Extract the (x, y) coordinate from the center of the cell holding the provided text.  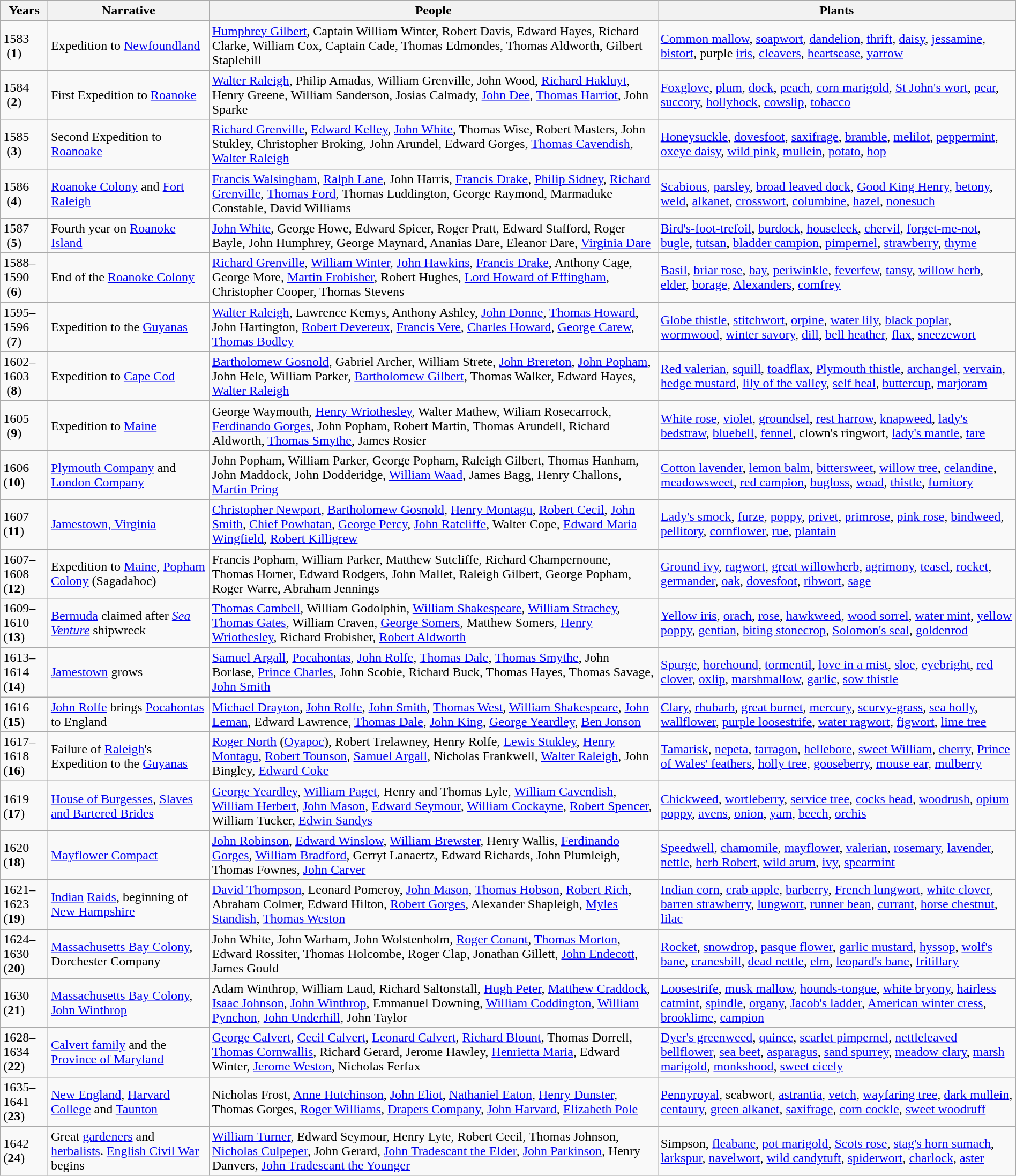
New England, Harvard College and Taunton (129, 1102)
Massachusetts Bay Colony, Dorchester Company (129, 954)
1621–1623(19) (25, 904)
1584 (2) (25, 95)
Chickweed, wortleberry, service tree, cocks head, woodrush, opium poppy, avens, onion, yam, beech, orchis (836, 806)
1606(10) (25, 475)
Expedition to the Guyanas (129, 327)
1616(15) (25, 715)
Calvert family and the Province of Maryland (129, 1052)
1630(21) (25, 1003)
Spurge, horehound, tormentil, love in a mist, sloe, eyebright, red clover, oxlip, marshmallow, garlic, sow thistle (836, 672)
1607–1608(12) (25, 573)
Jamestown, Virginia (129, 524)
Plymouth Company and London Company (129, 475)
Basil, briar rose, bay, periwinkle, feverfew, tansy, willow herb, elder, borage, Alexanders, comfrey (836, 278)
1609–1610(13) (25, 623)
1635–1641(23) (25, 1102)
Failure of Raleigh's Expedition to the Guyanas (129, 756)
1595–1596 (7) (25, 327)
Second Expedition to Roanoake (129, 144)
Jamestown grows (129, 672)
Lady's smock, furze, poppy, privet, primrose, pink rose, bindweed, pellitory, cornflower, rue, plantain (836, 524)
1619(17) (25, 806)
1587 (5) (25, 236)
Massachusetts Bay Colony, John Winthrop (129, 1003)
Expedition to Maine (129, 425)
1605 (9) (25, 425)
Cotton lavender, lemon balm, bittersweet, willow tree, celandine, meadowsweet, red campion, bugloss, woad, thistle, fumitory (836, 475)
Simpson, fleabane, pot marigold, Scots rose, stag's horn sumach, larkspur, navelwort, wild candytuft, spiderwort, charlock, aster (836, 1151)
End of the Roanoke Colony (129, 278)
1613–1614(14) (25, 672)
Bird's-foot-trefoil, burdock, houseleek, chervil, forget-me-not, bugle, tutsan, bladder campion, pimpernel, strawberry, thyme (836, 236)
1642(24) (25, 1151)
Indian corn, crab apple, barberry, French lungwort, white clover, barren strawberry, lungwort, runner bean, currant, horse chestnut, lilac (836, 904)
Roanoke Colony and Fort Raleigh (129, 193)
Speedwell, chamomile, mayflower, valerian, rosemary, lavender, nettle, herb Robert, wild arum, ivy, spearmint (836, 855)
Years (25, 11)
Globe thistle, stitchwort, orpine, water lily, black poplar, wormwood, winter savory, dill, bell heather, flax, sneezewort (836, 327)
1624–1630(20) (25, 954)
Bermuda claimed after Sea Venture shipwreck (129, 623)
Loosestrife, musk mallow, hounds-tongue, white bryony, hairless catmint, spindle, organy, Jacob's ladder, American winter cress, brooklime, campion (836, 1003)
Mayflower Compact (129, 855)
Scabious, parsley, broad leaved dock, Good King Henry, betony, weld, alkanet, crosswort, columbine, hazel, nonesuch (836, 193)
Foxglove, plum, dock, peach, corn marigold, St John's wort, pear, succory, hollyhock, cowslip, tobacco (836, 95)
Indian Raids, beginning of New Hampshire (129, 904)
Expedition to Maine, Popham Colony (Sagadahoc) (129, 573)
1620(18) (25, 855)
House of Burgesses, Slaves and Bartered Brides (129, 806)
Red valerian, squill, toadflax, Plymouth thistle, archangel, vervain, hedge mustard, lily of the valley, self heal, buttercup, marjoram (836, 376)
First Expedition to Roanoke (129, 95)
John Rolfe brings Pocahontas to England (129, 715)
Rocket, snowdrop, pasque flower, garlic mustard, hyssop, wolf's bane, cranesbill, dead nettle, elm, leopard's bane, fritillary (836, 954)
Plants (836, 11)
Great gardeners and herbalists. English Civil War begins (129, 1151)
Pennyroyal, scabwort, astrantia, vetch, wayfaring tree, dark mullein, centaury, green alkanet, saxifrage, corn cockle, sweet woodruff (836, 1102)
People (433, 11)
1607(11) (25, 524)
Tamarisk, nepeta, tarragon, hellebore, sweet William, cherry, Prince of Wales' feathers, holly tree, gooseberry, mouse ear, mulberry (836, 756)
Expedition to Newfoundland (129, 46)
Narrative (129, 11)
1585 (3) (25, 144)
1588–1590 (6) (25, 278)
Yellow iris, orach, rose, hawkweed, wood sorrel, water mint, yellow poppy, gentian, biting stonecrop, Solomon's seal, goldenrod (836, 623)
White rose, violet, groundsel, rest harrow, knapweed, lady's bedstraw, bluebell, fennel, clown's ringwort, lady's mantle, tare (836, 425)
1617–1618(16) (25, 756)
Expedition to Cape Cod (129, 376)
1602–1603 (8) (25, 376)
Honeysuckle, dovesfoot, saxifrage, bramble, melilot, peppermint, oxeye daisy, wild pink, mullein, potato, hop (836, 144)
1586 (4) (25, 193)
Ground ivy, ragwort, great willowherb, agrimony, teasel, rocket, germander, oak, dovesfoot, ribwort, sage (836, 573)
Common mallow, soapwort, dandelion, thrift, daisy, jessamine, bistort, purple iris, cleavers, heartsease, yarrow (836, 46)
1583 (1) (25, 46)
Clary, rhubarb, great burnet, mercury, scurvy-grass, sea holly, wallflower, purple loosestrife, water ragwort, figwort, lime tree (836, 715)
Fourth year on Roanoke Island (129, 236)
1628–1634(22) (25, 1052)
